Find where the given text appears and provide that cell's center as (X, Y) coordinate. 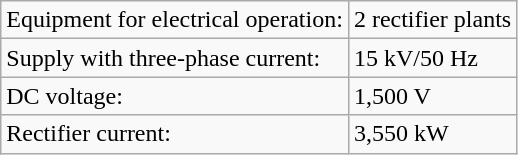
Supply with three-phase current: (175, 58)
Equipment for electrical operation: (175, 20)
3,550 kW (432, 134)
1,500 V (432, 96)
2 rectifier plants (432, 20)
Rectifier current: (175, 134)
DC voltage: (175, 96)
15 kV/50 Hz (432, 58)
